Pinpoint the cell where the given text exists, returning its (x, y) midpoint coordinate. 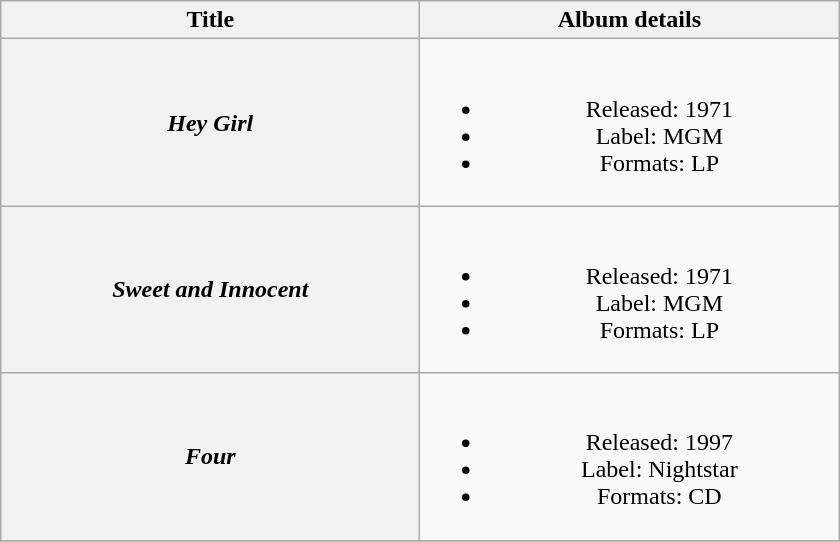
Hey Girl (210, 122)
Title (210, 20)
Four (210, 456)
Sweet and Innocent (210, 290)
Album details (630, 20)
Released: 1997Label: NightstarFormats: CD (630, 456)
